Identify which cell holds the provided text, then report its (X, Y) central coordinate. 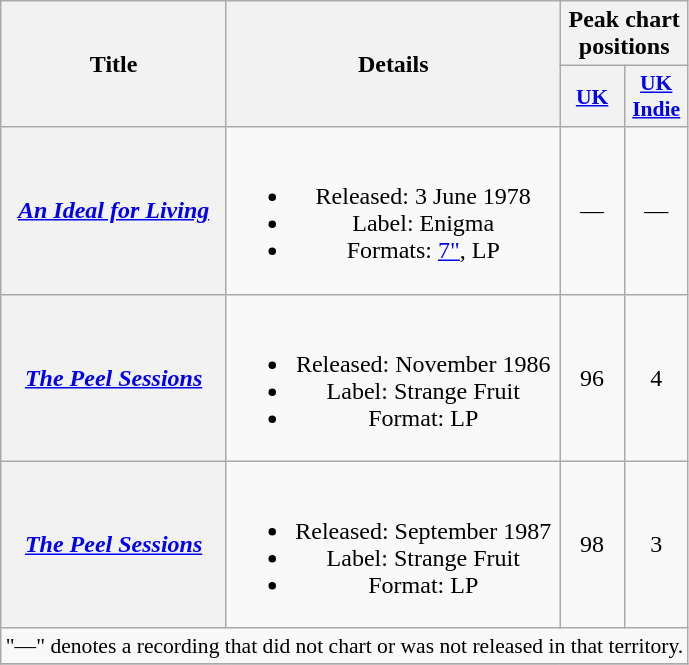
Peak chart positions (624, 34)
"—" denotes a recording that did not chart or was not released in that territory. (345, 646)
Details (393, 64)
Title (114, 64)
3 (656, 544)
Released: September 1987Label: Strange FruitFormat: LP (393, 544)
An Ideal for Living (114, 210)
96 (592, 378)
UK (592, 96)
UK Indie (656, 96)
Released: 3 June 1978Label: EnigmaFormats: 7", LP (393, 210)
Released: November 1986Label: Strange FruitFormat: LP (393, 378)
4 (656, 378)
98 (592, 544)
